Output the [X, Y] coordinate of the center of the cell containing the given text.  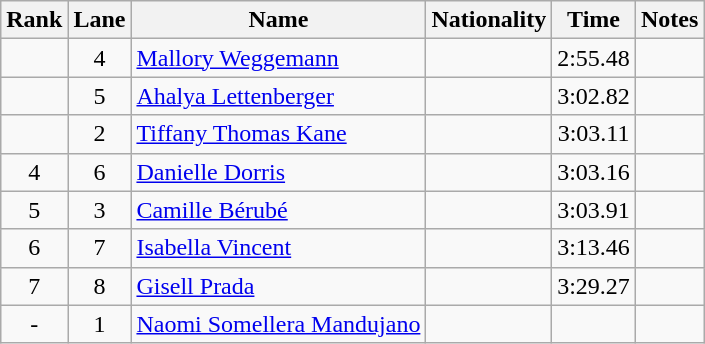
Nationality [489, 20]
Ahalya Lettenberger [278, 96]
2 [100, 134]
3:03.16 [594, 172]
3:03.91 [594, 210]
Isabella Vincent [278, 248]
3:02.82 [594, 96]
Time [594, 20]
Notes [669, 20]
Lane [100, 20]
Camille Bérubé [278, 210]
- [34, 324]
Danielle Dorris [278, 172]
3:13.46 [594, 248]
3 [100, 210]
8 [100, 286]
Naomi Somellera Mandujano [278, 324]
3:03.11 [594, 134]
Name [278, 20]
Gisell Prada [278, 286]
Mallory Weggemann [278, 58]
2:55.48 [594, 58]
Rank [34, 20]
Tiffany Thomas Kane [278, 134]
3:29.27 [594, 286]
1 [100, 324]
